Detect which cell encompasses the target text, then output its (X, Y) center coordinate. 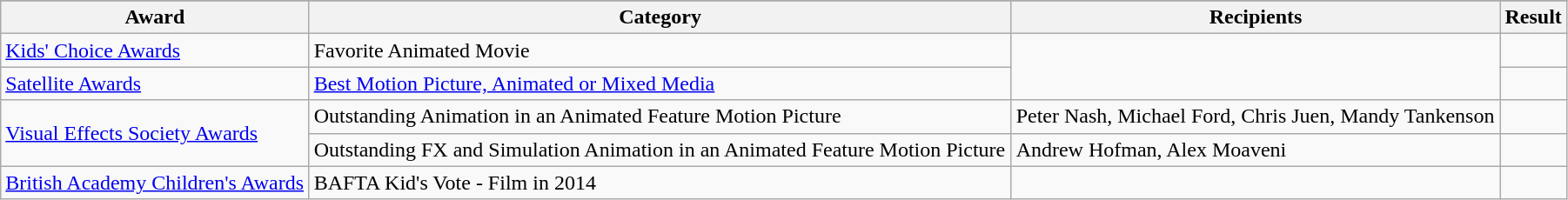
Best Motion Picture, Animated or Mixed Media (660, 83)
Favorite Animated Movie (660, 50)
Recipients (1256, 17)
Category (660, 17)
Outstanding Animation in an Animated Feature Motion Picture (660, 117)
Award (155, 17)
Outstanding FX and Simulation Animation in an Animated Feature Motion Picture (660, 150)
BAFTA Kid's Vote - Film in 2014 (660, 183)
Andrew Hofman, Alex Moaveni (1256, 150)
Satellite Awards (155, 83)
Peter Nash, Michael Ford, Chris Juen, Mandy Tankenson (1256, 117)
Visual Effects Society Awards (155, 133)
Kids' Choice Awards (155, 50)
British Academy Children's Awards (155, 183)
Result (1533, 17)
